Identify which cell holds the provided text, then report its [x, y] central coordinate. 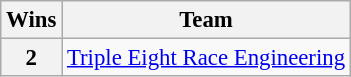
2 [32, 58]
Triple Eight Race Engineering [206, 58]
Wins [32, 20]
Team [206, 20]
